Output the [x, y] coordinate of the center of the cell containing the given text.  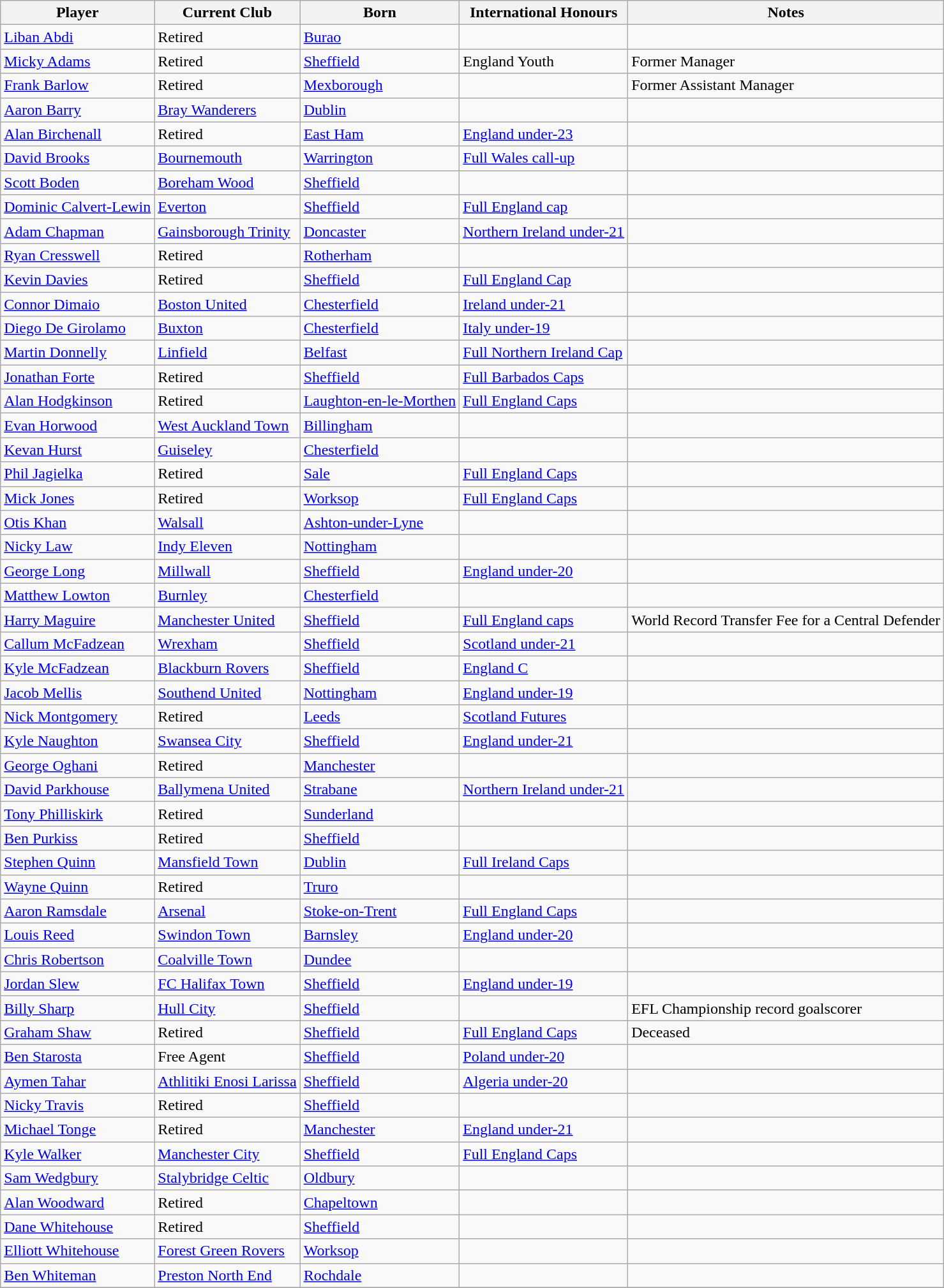
Rochdale [380, 1275]
Bournemouth [227, 158]
Sale [380, 474]
Preston North End [227, 1275]
Full England caps [544, 619]
Ben Whiteman [78, 1275]
Sam Wedgbury [78, 1178]
Notes [786, 13]
Connor Dimaio [78, 304]
Aaron Ramsdale [78, 911]
Sunderland [380, 814]
Burnley [227, 595]
Stephen Quinn [78, 862]
Frank Barlow [78, 85]
Callum McFadzean [78, 644]
Walsall [227, 522]
Manchester City [227, 1154]
Otis Khan [78, 522]
Evan Horwood [78, 426]
Ashton-under-Lyne [380, 522]
Phil Jagielka [78, 474]
Current Club [227, 13]
Swindon Town [227, 935]
Full Barbados Caps [544, 377]
Mexborough [380, 85]
England under-23 [544, 134]
Leeds [380, 717]
England Youth [544, 61]
Billingham [380, 426]
Ireland under-21 [544, 304]
Mansfield Town [227, 862]
Scotland Futures [544, 717]
Former Manager [786, 61]
Italy under-19 [544, 329]
Louis Reed [78, 935]
England C [544, 668]
Coalville Town [227, 959]
Kevin Davies [78, 279]
Elliott Whitehouse [78, 1251]
Kyle McFadzean [78, 668]
Rotherham [380, 255]
Jonathan Forte [78, 377]
Manchester United [227, 619]
Buxton [227, 329]
Truro [380, 887]
Ryan Cresswell [78, 255]
Alan Birchenall [78, 134]
Ben Starosta [78, 1056]
Former Assistant Manager [786, 85]
Bray Wanderers [227, 110]
Hull City [227, 1008]
Alan Woodward [78, 1203]
Guiseley [227, 450]
Scott Boden [78, 182]
Gainsborough Trinity [227, 231]
Forest Green Rovers [227, 1251]
World Record Transfer Fee for a Central Defender [786, 619]
David Brooks [78, 158]
Jordan Slew [78, 984]
Indy Eleven [227, 547]
Warrington [380, 158]
George Long [78, 571]
Harry Maguire [78, 619]
Poland under-20 [544, 1056]
International Honours [544, 13]
Full England cap [544, 207]
Barnsley [380, 935]
Dane Whitehouse [78, 1227]
Player [78, 13]
Matthew Lowton [78, 595]
Athlitiki Enosi Larissa [227, 1081]
Chapeltown [380, 1203]
Swansea City [227, 741]
Full England Cap [544, 279]
Micky Adams [78, 61]
Aymen Tahar [78, 1081]
Born [380, 13]
EFL Championship record goalscorer [786, 1008]
Dundee [380, 959]
Free Agent [227, 1056]
Diego De Girolamo [78, 329]
Laughton-en-le-Morthen [380, 401]
East Ham [380, 134]
Nicky Travis [78, 1106]
Full Northern Ireland Cap [544, 353]
Doncaster [380, 231]
Kevan Hurst [78, 450]
Wayne Quinn [78, 887]
Ben Purkiss [78, 838]
Nick Montgomery [78, 717]
Kyle Walker [78, 1154]
Boston United [227, 304]
David Parkhouse [78, 790]
West Auckland Town [227, 426]
Full Ireland Caps [544, 862]
Full Wales call-up [544, 158]
Linfield [227, 353]
Adam Chapman [78, 231]
Kyle Naughton [78, 741]
Millwall [227, 571]
George Oghani [78, 766]
Mick Jones [78, 498]
Stoke-on-Trent [380, 911]
Chris Robertson [78, 959]
Alan Hodgkinson [78, 401]
Stalybridge Celtic [227, 1178]
Jacob Mellis [78, 692]
Dominic Calvert-Lewin [78, 207]
Everton [227, 207]
Graham Shaw [78, 1032]
Deceased [786, 1032]
Boreham Wood [227, 182]
FC Halifax Town [227, 984]
Blackburn Rovers [227, 668]
Tony Philliskirk [78, 814]
Scotland under-21 [544, 644]
Arsenal [227, 911]
Algeria under-20 [544, 1081]
Martin Donnelly [78, 353]
Aaron Barry [78, 110]
Belfast [380, 353]
Strabane [380, 790]
Liban Abdi [78, 37]
Oldbury [380, 1178]
Burao [380, 37]
Wrexham [227, 644]
Michael Tonge [78, 1130]
Southend United [227, 692]
Ballymena United [227, 790]
Nicky Law [78, 547]
Billy Sharp [78, 1008]
